Output the (X, Y) coordinate of the center of the cell containing the given text.  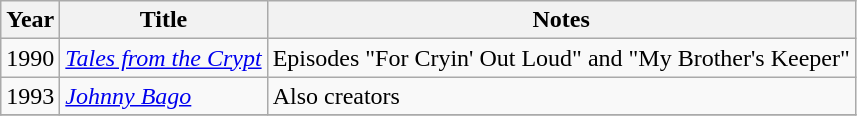
1993 (30, 96)
Year (30, 20)
1990 (30, 58)
Title (164, 20)
Episodes "For Cryin' Out Loud" and "My Brother's Keeper" (561, 58)
Also creators (561, 96)
Johnny Bago (164, 96)
Notes (561, 20)
Tales from the Crypt (164, 58)
